For the text-containing cell, return its midpoint in (x, y) coordinate format. 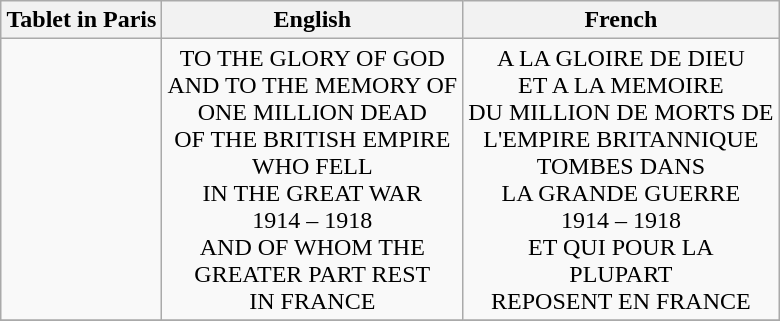
Tablet in Paris (82, 20)
French (621, 20)
English (312, 20)
